Search for the cell housing the specified text and yield its (X, Y) center coordinate. 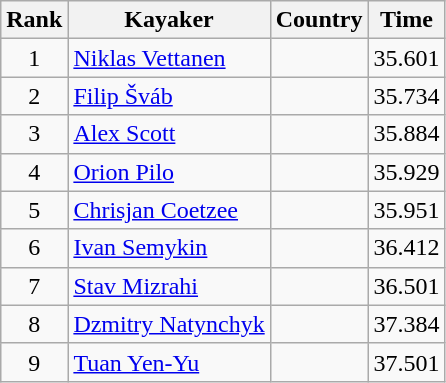
35.734 (406, 96)
Dzmitry Natynchyk (169, 324)
Ivan Semykin (169, 248)
8 (34, 324)
35.951 (406, 210)
9 (34, 362)
3 (34, 134)
2 (34, 96)
Niklas Vettanen (169, 58)
Stav Mizrahi (169, 286)
Time (406, 20)
Filip Šváb (169, 96)
Tuan Yen-Yu (169, 362)
35.601 (406, 58)
Chrisjan Coetzee (169, 210)
4 (34, 172)
Kayaker (169, 20)
37.501 (406, 362)
37.384 (406, 324)
35.884 (406, 134)
6 (34, 248)
1 (34, 58)
35.929 (406, 172)
Alex Scott (169, 134)
Rank (34, 20)
7 (34, 286)
36.412 (406, 248)
Orion Pilo (169, 172)
Country (319, 20)
5 (34, 210)
36.501 (406, 286)
